Output the [X, Y] coordinate of the center of the cell containing the given text.  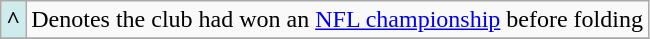
Denotes the club had won an NFL championship before folding [338, 20]
^ [14, 20]
